Output the [X, Y] coordinate of the center of the cell containing the given text.  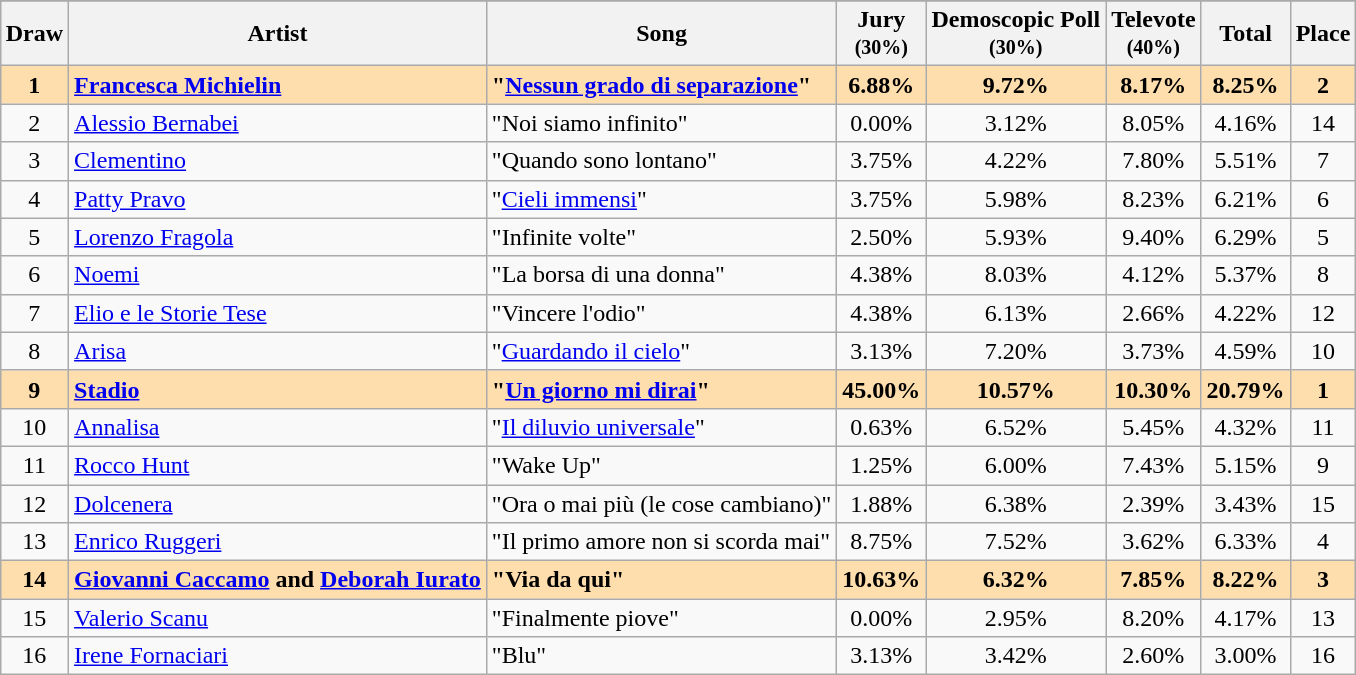
"Guardando il cielo" [662, 351]
45.00% [882, 389]
8.17% [1154, 85]
5.51% [1246, 161]
3.62% [1154, 542]
Stadio [278, 389]
8.23% [1154, 199]
"Blu" [662, 656]
Artist [278, 34]
10.57% [1016, 389]
Giovanni Caccamo and Deborah Iurato [278, 580]
0.63% [882, 427]
2.39% [1154, 503]
4.17% [1246, 618]
8.75% [882, 542]
4.12% [1154, 275]
"Noi siamo infinito" [662, 123]
"Il primo amore non si scorda mai" [662, 542]
6.00% [1016, 465]
7.20% [1016, 351]
7.52% [1016, 542]
Arisa [278, 351]
6.13% [1016, 313]
6.29% [1246, 237]
1.25% [882, 465]
"Cieli immensi" [662, 199]
Jury(30%) [882, 34]
6.32% [1016, 580]
5.45% [1154, 427]
6.33% [1246, 542]
8.22% [1246, 580]
10.30% [1154, 389]
3.43% [1246, 503]
6.21% [1246, 199]
20.79% [1246, 389]
"Wake Up" [662, 465]
Francesca Michielin [278, 85]
6.88% [882, 85]
8.05% [1154, 123]
Elio e le Storie Tese [278, 313]
7.85% [1154, 580]
Total [1246, 34]
8.25% [1246, 85]
3.12% [1016, 123]
10.63% [882, 580]
4.59% [1246, 351]
"Un giorno mi dirai" [662, 389]
3.00% [1246, 656]
Patty Pravo [278, 199]
5.37% [1246, 275]
Annalisa [278, 427]
7.80% [1154, 161]
"Via da qui" [662, 580]
2.95% [1016, 618]
Alessio Bernabei [278, 123]
6.38% [1016, 503]
2.66% [1154, 313]
Valerio Scanu [278, 618]
5.98% [1016, 199]
"Quando sono lontano" [662, 161]
Song [662, 34]
Rocco Hunt [278, 465]
"La borsa di una donna" [662, 275]
4.32% [1246, 427]
"Nessun grado di separazione" [662, 85]
2.50% [882, 237]
5.15% [1246, 465]
8.20% [1154, 618]
3.42% [1016, 656]
5.93% [1016, 237]
4.16% [1246, 123]
Dolcenera [278, 503]
9.40% [1154, 237]
7.43% [1154, 465]
Noemi [278, 275]
"Ora o mai più (le cose cambiano)" [662, 503]
2.60% [1154, 656]
Televote(40%) [1154, 34]
"Il diluvio universale" [662, 427]
Draw [34, 34]
1.88% [882, 503]
"Finalmente piove" [662, 618]
"Vincere l'odio" [662, 313]
"Infinite volte" [662, 237]
6.52% [1016, 427]
Irene Fornaciari [278, 656]
3.73% [1154, 351]
Demoscopic Poll(30%) [1016, 34]
Lorenzo Fragola [278, 237]
Place [1323, 34]
8.03% [1016, 275]
Enrico Ruggeri [278, 542]
9.72% [1016, 85]
Clementino [278, 161]
